Return (X, Y) of the center of cell containing provided text 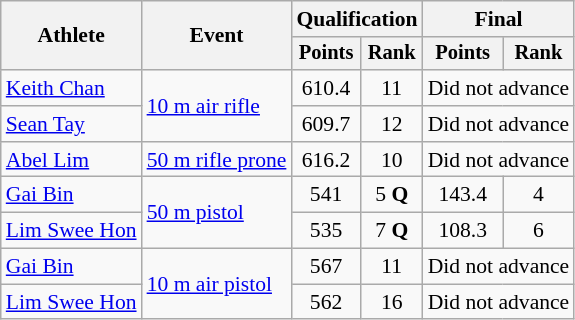
10 (392, 160)
143.4 (463, 195)
567 (326, 267)
Event (217, 36)
616.2 (326, 160)
50 m rifle prone (217, 160)
535 (326, 231)
541 (326, 195)
12 (392, 124)
Keith Chan (72, 88)
610.4 (326, 88)
16 (392, 302)
Abel Lim (72, 160)
Athlete (72, 36)
609.7 (326, 124)
50 m pistol (217, 212)
10 m air rifle (217, 106)
Sean Tay (72, 124)
108.3 (463, 231)
7 Q (392, 231)
Qualification (356, 19)
4 (539, 195)
562 (326, 302)
6 (539, 231)
Final (499, 19)
5 Q (392, 195)
10 m air pistol (217, 284)
